Extract the (x, y) coordinate from the center of the cell holding the provided text.  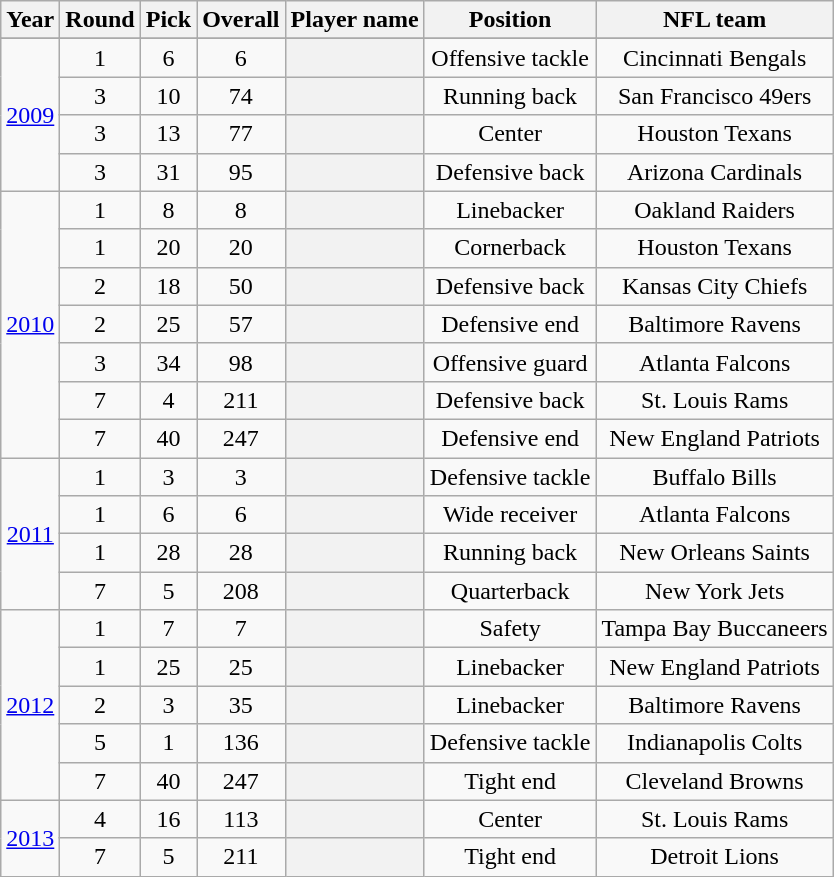
Round (100, 20)
57 (241, 324)
Tampa Bay Buccaneers (714, 629)
13 (168, 134)
16 (168, 819)
Wide receiver (510, 515)
Offensive guard (510, 362)
Offensive tackle (510, 58)
Buffalo Bills (714, 477)
208 (241, 591)
Position (510, 20)
Detroit Lions (714, 857)
34 (168, 362)
Quarterback (510, 591)
Cincinnati Bengals (714, 58)
San Francisco 49ers (714, 96)
136 (241, 743)
77 (241, 134)
NFL team (714, 20)
Indianapolis Colts (714, 743)
2009 (30, 115)
2010 (30, 324)
2011 (30, 534)
Player name (354, 20)
74 (241, 96)
35 (241, 705)
New Orleans Saints (714, 553)
New York Jets (714, 591)
18 (168, 286)
Arizona Cardinals (714, 172)
2013 (30, 838)
Kansas City Chiefs (714, 286)
50 (241, 286)
Pick (168, 20)
98 (241, 362)
113 (241, 819)
Cornerback (510, 248)
Year (30, 20)
10 (168, 96)
Oakland Raiders (714, 210)
95 (241, 172)
31 (168, 172)
Overall (241, 20)
Cleveland Browns (714, 781)
Safety (510, 629)
2012 (30, 705)
